Identify which cell holds the provided text, then report its [x, y] central coordinate. 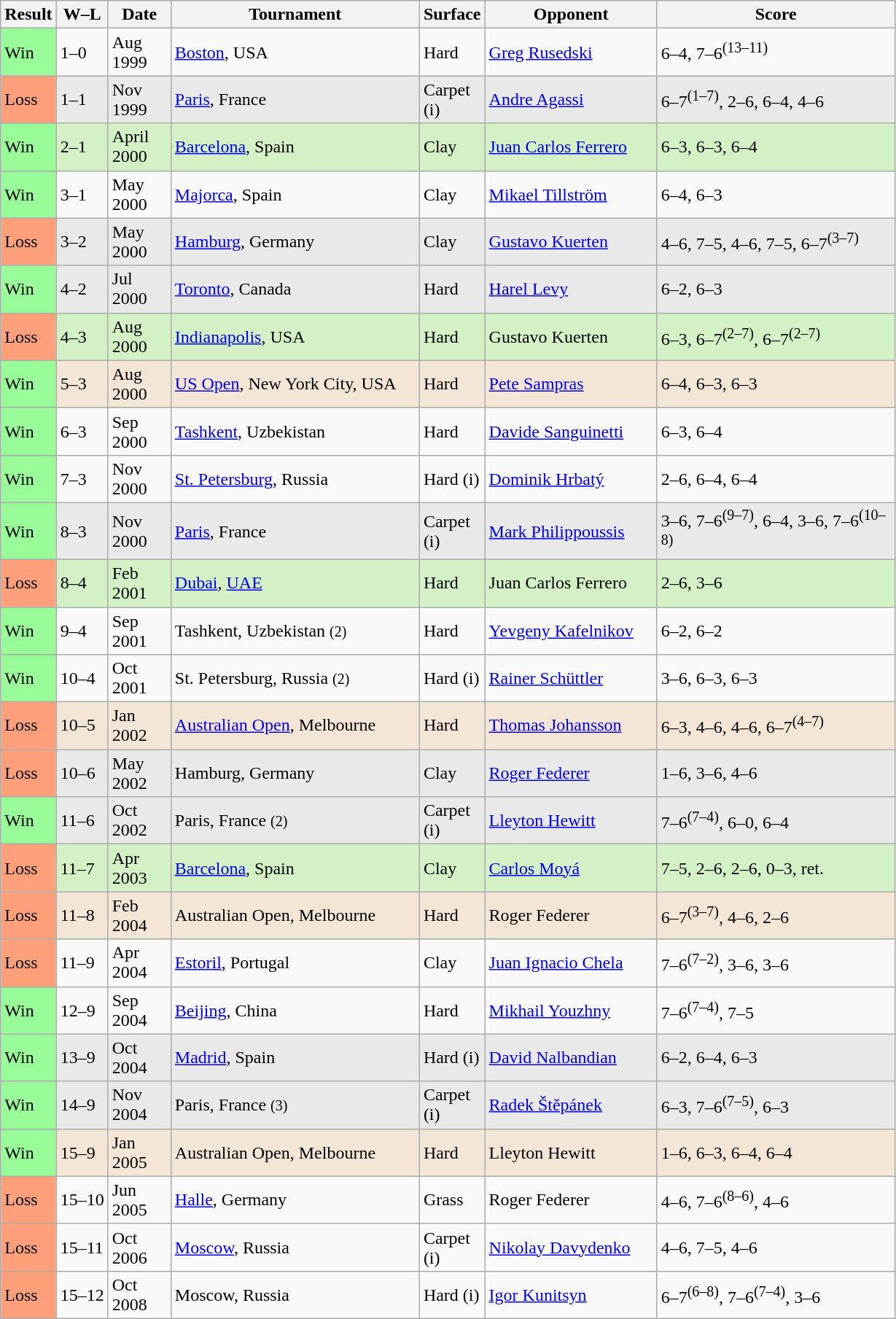
15–12 [82, 1295]
Beijing, China [295, 1011]
Score [776, 15]
Tashkent, Uzbekistan [295, 432]
7–6(7–4), 6–0, 6–4 [776, 821]
2–6, 3–6 [776, 583]
Result [28, 15]
6–3, 4–6, 4–6, 6–7(4–7) [776, 726]
6–4, 7–6(13–11) [776, 52]
US Open, New York City, USA [295, 384]
3–1 [82, 194]
Davide Sanguinetti [571, 432]
6–3, 6–3, 6–4 [776, 147]
4–2 [82, 289]
6–7(3–7), 4–6, 2–6 [776, 916]
7–6(7–2), 3–6, 3–6 [776, 962]
Majorca, Spain [295, 194]
St. Petersburg, Russia (2) [295, 678]
14–9 [82, 1105]
Paris, France (3) [295, 1105]
7–5, 2–6, 2–6, 0–3, ret. [776, 868]
Nikolay Davydenko [571, 1247]
Apr 2003 [139, 868]
Yevgeny Kafelnikov [571, 631]
3–6, 7–6(9–7), 6–4, 3–6, 7–6(10–8) [776, 531]
Carlos Moyá [571, 868]
Igor Kunitsyn [571, 1295]
10–4 [82, 678]
6–4, 6–3, 6–3 [776, 384]
Sep 2004 [139, 1011]
St. Petersburg, Russia [295, 478]
Sep 2000 [139, 432]
6–2, 6–2 [776, 631]
Estoril, Portugal [295, 962]
May 2002 [139, 773]
11–8 [82, 916]
Mikhail Youzhny [571, 1011]
8–3 [82, 531]
15–10 [82, 1200]
Halle, Germany [295, 1200]
Greg Rusedski [571, 52]
Jan 2005 [139, 1152]
Oct 2001 [139, 678]
5–3 [82, 384]
6–2, 6–4, 6–3 [776, 1057]
2–1 [82, 147]
Oct 2008 [139, 1295]
David Nalbandian [571, 1057]
Madrid, Spain [295, 1057]
6–7(6–8), 7–6(7–4), 3–6 [776, 1295]
1–6, 3–6, 4–6 [776, 773]
Feb 2004 [139, 916]
Surface [452, 15]
Mikael Tillström [571, 194]
Date [139, 15]
15–9 [82, 1152]
12–9 [82, 1011]
Apr 2004 [139, 962]
Mark Philippoussis [571, 531]
11–9 [82, 962]
11–7 [82, 868]
Aug 1999 [139, 52]
Dubai, UAE [295, 583]
15–11 [82, 1247]
Oct 2002 [139, 821]
3–2 [82, 242]
9–4 [82, 631]
Toronto, Canada [295, 289]
1–0 [82, 52]
Jul 2000 [139, 289]
April 2000 [139, 147]
4–6, 7–6(8–6), 4–6 [776, 1200]
10–6 [82, 773]
Harel Levy [571, 289]
Grass [452, 1200]
6–3, 6–7(2–7), 6–7(2–7) [776, 337]
W–L [82, 15]
Radek Štěpánek [571, 1105]
6–3, 6–4 [776, 432]
Jun 2005 [139, 1200]
6–4, 6–3 [776, 194]
6–2, 6–3 [776, 289]
Indianapolis, USA [295, 337]
Thomas Johansson [571, 726]
Feb 2001 [139, 583]
Boston, USA [295, 52]
6–3 [82, 432]
Tashkent, Uzbekistan (2) [295, 631]
Juan Ignacio Chela [571, 962]
1–1 [82, 99]
Jan 2002 [139, 726]
3–6, 6–3, 6–3 [776, 678]
13–9 [82, 1057]
Rainer Schüttler [571, 678]
8–4 [82, 583]
Sep 2001 [139, 631]
Dominik Hrbatý [571, 478]
2–6, 6–4, 6–4 [776, 478]
4–6, 7–5, 4–6, 7–5, 6–7(3–7) [776, 242]
10–5 [82, 726]
Tournament [295, 15]
6–7(1–7), 2–6, 6–4, 4–6 [776, 99]
7–6(7–4), 7–5 [776, 1011]
4–3 [82, 337]
Oct 2006 [139, 1247]
4–6, 7–5, 4–6 [776, 1247]
Paris, France (2) [295, 821]
Opponent [571, 15]
6–3, 7–6(7–5), 6–3 [776, 1105]
Nov 2004 [139, 1105]
7–3 [82, 478]
Nov 1999 [139, 99]
1–6, 6–3, 6–4, 6–4 [776, 1152]
Oct 2004 [139, 1057]
Andre Agassi [571, 99]
Pete Sampras [571, 384]
11–6 [82, 821]
